Provide the [x, y] coordinate of the cell's center where the given text is located.  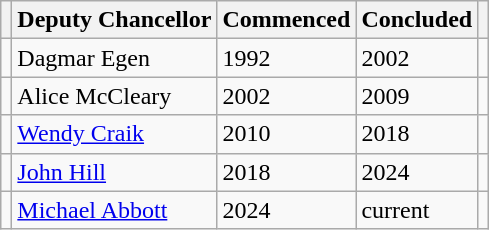
2009 [417, 96]
Commenced [286, 20]
Concluded [417, 20]
current [417, 210]
2010 [286, 134]
John Hill [114, 172]
Wendy Craik [114, 134]
Dagmar Egen [114, 58]
Alice McCleary [114, 96]
Deputy Chancellor [114, 20]
1992 [286, 58]
Michael Abbott [114, 210]
